Find where the given text appears and provide that cell's center as (X, Y) coordinate. 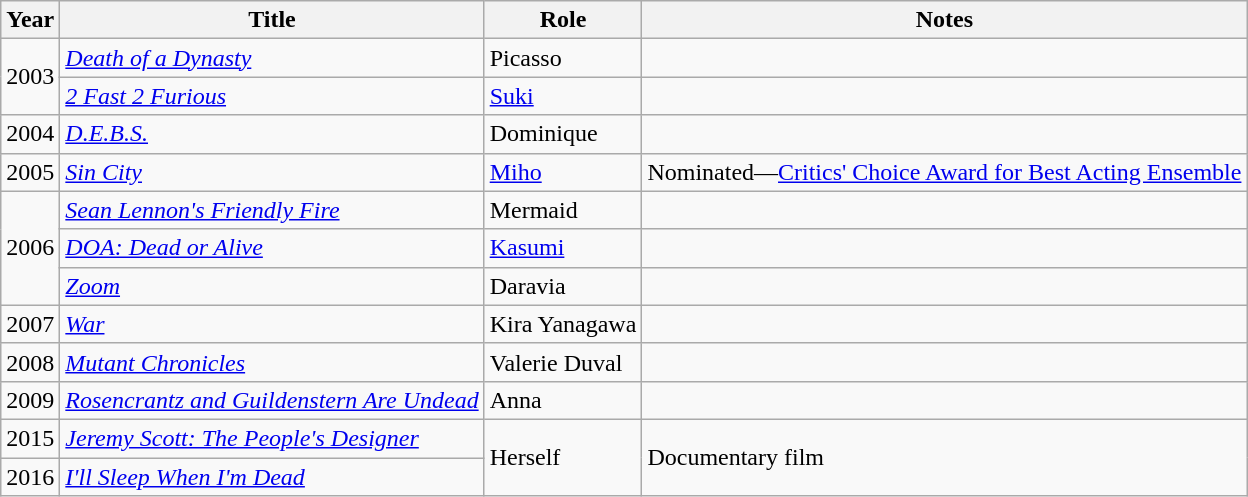
2005 (30, 172)
2 Fast 2 Furious (272, 96)
Jeremy Scott: The People's Designer (272, 438)
Death of a Dynasty (272, 58)
Mermaid (563, 210)
Kasumi (563, 248)
Sean Lennon's Friendly Fire (272, 210)
Year (30, 20)
Role (563, 20)
Miho (563, 172)
Nominated—Critics' Choice Award for Best Acting Ensemble (944, 172)
2007 (30, 324)
Documentary film (944, 457)
I'll Sleep When I'm Dead (272, 477)
Valerie Duval (563, 362)
DOA: Dead or Alive (272, 248)
Zoom (272, 286)
D.E.B.S. (272, 134)
2009 (30, 400)
2016 (30, 477)
2006 (30, 248)
Rosencrantz and Guildenstern Are Undead (272, 400)
Picasso (563, 58)
War (272, 324)
Kira Yanagawa (563, 324)
Herself (563, 457)
2004 (30, 134)
2015 (30, 438)
Mutant Chronicles (272, 362)
Sin City (272, 172)
Suki (563, 96)
2003 (30, 77)
Notes (944, 20)
Daravia (563, 286)
2008 (30, 362)
Dominique (563, 134)
Anna (563, 400)
Title (272, 20)
